Extract the [x, y] coordinate from the center of the cell holding the provided text.  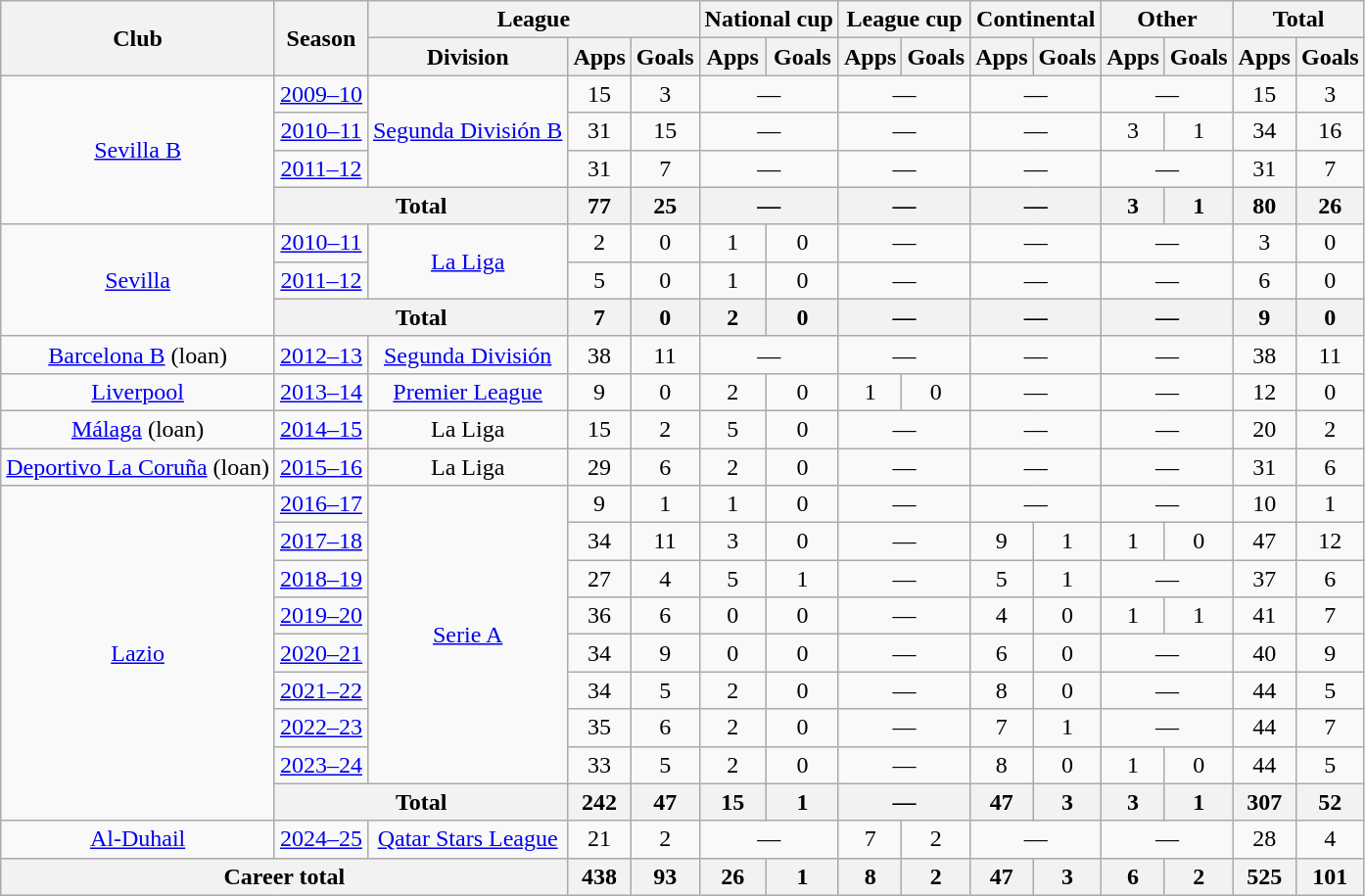
16 [1330, 131]
Barcelona B (loan) [138, 354]
2017–18 [321, 542]
Other [1167, 20]
Career total [284, 876]
525 [1264, 876]
52 [1330, 802]
Al-Duhail [138, 839]
Division [467, 57]
29 [599, 467]
2013–14 [321, 392]
21 [599, 839]
2009–10 [321, 94]
2021–22 [321, 690]
80 [1264, 206]
2014–15 [321, 429]
Lazio [138, 654]
Segunda División [467, 354]
77 [599, 206]
93 [665, 876]
41 [1264, 616]
307 [1264, 802]
Serie A [467, 635]
2018–19 [321, 579]
101 [1330, 876]
40 [1264, 653]
242 [599, 802]
Club [138, 38]
Sevilla [138, 280]
25 [665, 206]
2019–20 [321, 616]
20 [1264, 429]
2016–17 [321, 504]
2020–21 [321, 653]
36 [599, 616]
Málaga (loan) [138, 429]
Continental [1036, 20]
League cup [904, 20]
2022–23 [321, 728]
2012–13 [321, 354]
37 [1264, 579]
35 [599, 728]
10 [1264, 504]
League [533, 20]
Premier League [467, 392]
Season [321, 38]
2024–25 [321, 839]
2023–24 [321, 765]
National cup [769, 20]
33 [599, 765]
Sevilla B [138, 150]
Liverpool [138, 392]
Segunda División B [467, 131]
28 [1264, 839]
Qatar Stars League [467, 839]
Deportivo La Coruña (loan) [138, 467]
27 [599, 579]
438 [599, 876]
2015–16 [321, 467]
